From the cell containing the given text, extract its center point as [x, y] coordinate. 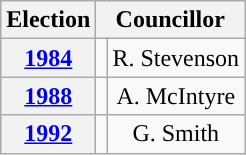
1992 [48, 134]
R. Stevenson [176, 58]
1988 [48, 96]
Councillor [170, 20]
G. Smith [176, 134]
1984 [48, 58]
Election [48, 20]
A. McIntyre [176, 96]
